Determine the (x, y) coordinate at the center of the cell enclosing the given text.  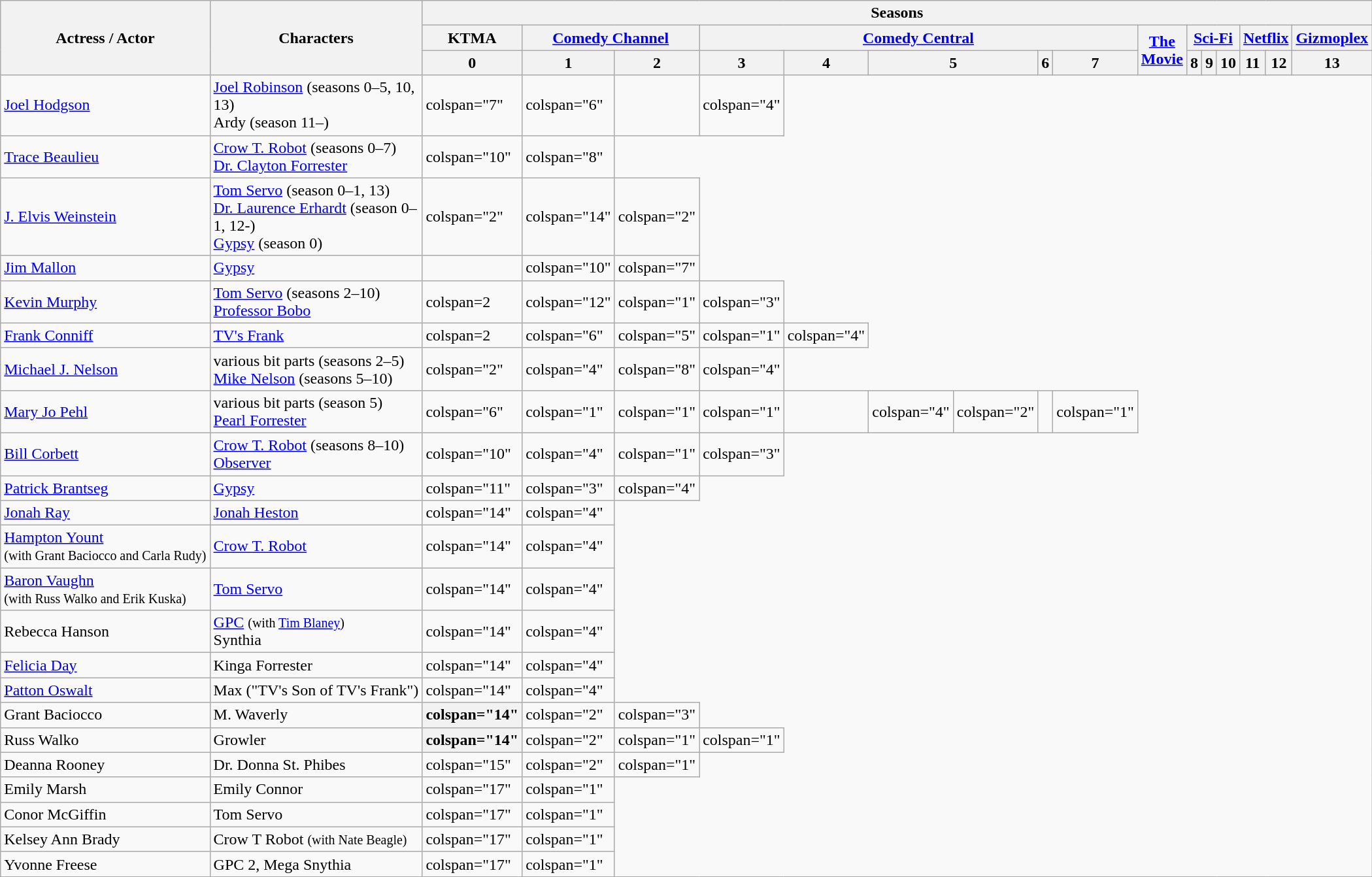
KTMA (472, 38)
colspan="11" (472, 488)
Baron Vaughn(with Russ Walko and Erik Kuska) (105, 589)
Hampton Yount(with Grant Baciocco and Carla Rudy) (105, 546)
Rebecca Hanson (105, 631)
Patton Oswalt (105, 690)
Kevin Murphy (105, 302)
Conor McGiffin (105, 814)
2 (657, 63)
Actress / Actor (105, 38)
9 (1209, 63)
Crow T. Robot (seasons 8–10) Observer (316, 454)
Jonah Heston (316, 513)
Mary Jo Pehl (105, 412)
Gizmoplex (1332, 38)
The Movie (1162, 50)
Emily Marsh (105, 789)
Michael J. Nelson (105, 369)
Growler (316, 740)
5 (953, 63)
Joel Hodgson (105, 105)
Jonah Ray (105, 513)
Russ Walko (105, 740)
Grant Baciocco (105, 715)
Kelsey Ann Brady (105, 839)
Frank Conniff (105, 335)
J. Elvis Weinstein (105, 217)
1 (569, 63)
Joel Robinson (seasons 0–5, 10, 13)Ardy (season 11–) (316, 105)
Characters (316, 38)
Comedy Central (919, 38)
Emily Connor (316, 789)
colspan="15" (472, 765)
GPC (with Tim Blaney)Synthia (316, 631)
TV's Frank (316, 335)
Tom Servo (seasons 2–10)Professor Bobo (316, 302)
13 (1332, 63)
Seasons (897, 13)
colspan="12" (569, 302)
colspan="5" (657, 335)
Max ("TV's Son of TV's Frank") (316, 690)
Tom Servo (season 0–1, 13)Dr. Laurence Erhardt (season 0–1, 12-)Gypsy (season 0) (316, 217)
Netflix (1266, 38)
Crow T Robot (with Nate Beagle) (316, 839)
Comedy Channel (611, 38)
Deanna Rooney (105, 765)
GPC 2, Mega Snythia (316, 864)
Trace Beaulieu (105, 157)
Kinga Forrester (316, 665)
M. Waverly (316, 715)
various bit parts (seasons 2–5)Mike Nelson (seasons 5–10) (316, 369)
4 (826, 63)
0 (472, 63)
Felicia Day (105, 665)
3 (742, 63)
Dr. Donna St. Phibes (316, 765)
Crow T. Robot (seasons 0–7) Dr. Clayton Forrester (316, 157)
Patrick Brantseg (105, 488)
8 (1194, 63)
10 (1228, 63)
Bill Corbett (105, 454)
12 (1279, 63)
6 (1046, 63)
various bit parts (season 5)Pearl Forrester (316, 412)
Crow T. Robot (316, 546)
Jim Mallon (105, 268)
Yvonne Freese (105, 864)
Sci-Fi (1213, 38)
7 (1096, 63)
11 (1252, 63)
